Return the [X, Y] coordinate for the center point of the cell that contains the specified text.  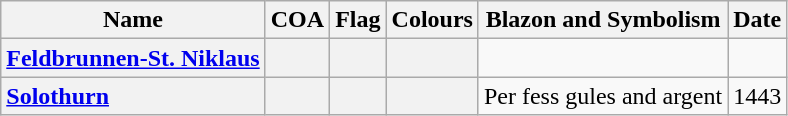
Solothurn [133, 96]
Feldbrunnen-St. Niklaus [133, 58]
COA [297, 20]
Blazon and Symbolism [602, 20]
Colours [432, 20]
Name [133, 20]
Date [758, 20]
Flag [358, 20]
Per fess gules and argent [602, 96]
1443 [758, 96]
